Locate the cell with the specified text and output its [X, Y] center coordinate. 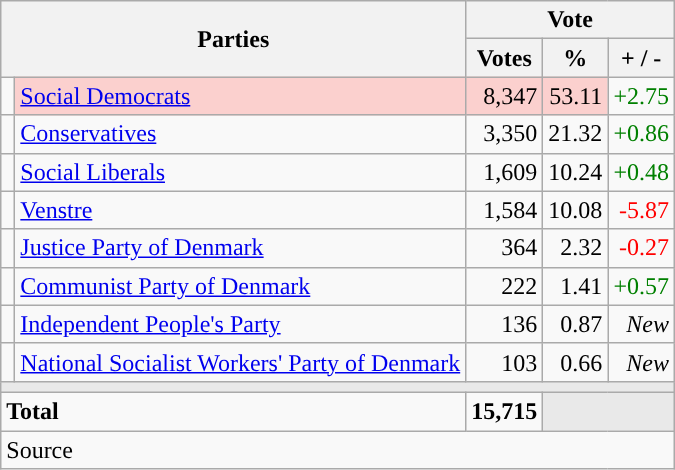
Independent People's Party [240, 324]
2.32 [576, 248]
+0.86 [642, 134]
+0.57 [642, 286]
Conservatives [240, 134]
10.08 [576, 210]
+2.75 [642, 96]
Social Liberals [240, 172]
53.11 [576, 96]
+0.48 [642, 172]
Communist Party of Denmark [240, 286]
+ / - [642, 58]
Parties [234, 39]
Votes [504, 58]
15,715 [504, 411]
-0.27 [642, 248]
3,350 [504, 134]
10.24 [576, 172]
1,609 [504, 172]
222 [504, 286]
21.32 [576, 134]
Total [234, 411]
136 [504, 324]
Vote [570, 20]
0.66 [576, 362]
% [576, 58]
Venstre [240, 210]
0.87 [576, 324]
National Socialist Workers' Party of Denmark [240, 362]
1.41 [576, 286]
1,584 [504, 210]
-5.87 [642, 210]
Justice Party of Denmark [240, 248]
Source [338, 449]
364 [504, 248]
Social Democrats [240, 96]
103 [504, 362]
8,347 [504, 96]
